Determine the (x, y) coordinate at the center of the cell enclosing the given text.  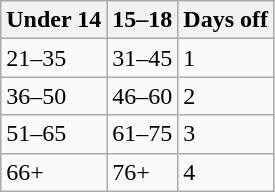
3 (226, 134)
36–50 (54, 96)
4 (226, 172)
46–60 (142, 96)
Under 14 (54, 20)
51–65 (54, 134)
2 (226, 96)
76+ (142, 172)
31–45 (142, 58)
21–35 (54, 58)
66+ (54, 172)
Days off (226, 20)
1 (226, 58)
61–75 (142, 134)
15–18 (142, 20)
